Detect which cell encompasses the target text, then output its [X, Y] center coordinate. 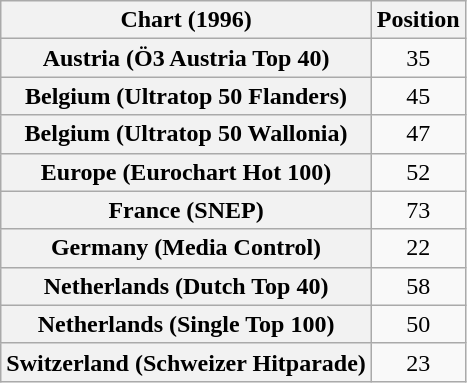
Switzerland (Schweizer Hitparade) [186, 362]
Belgium (Ultratop 50 Wallonia) [186, 134]
52 [418, 172]
Europe (Eurochart Hot 100) [186, 172]
50 [418, 324]
47 [418, 134]
58 [418, 286]
Netherlands (Dutch Top 40) [186, 286]
Germany (Media Control) [186, 248]
Position [418, 20]
35 [418, 58]
Belgium (Ultratop 50 Flanders) [186, 96]
23 [418, 362]
73 [418, 210]
France (SNEP) [186, 210]
Netherlands (Single Top 100) [186, 324]
22 [418, 248]
Austria (Ö3 Austria Top 40) [186, 58]
45 [418, 96]
Chart (1996) [186, 20]
